Extract the [X, Y] coordinate from the center of the cell holding the provided text.  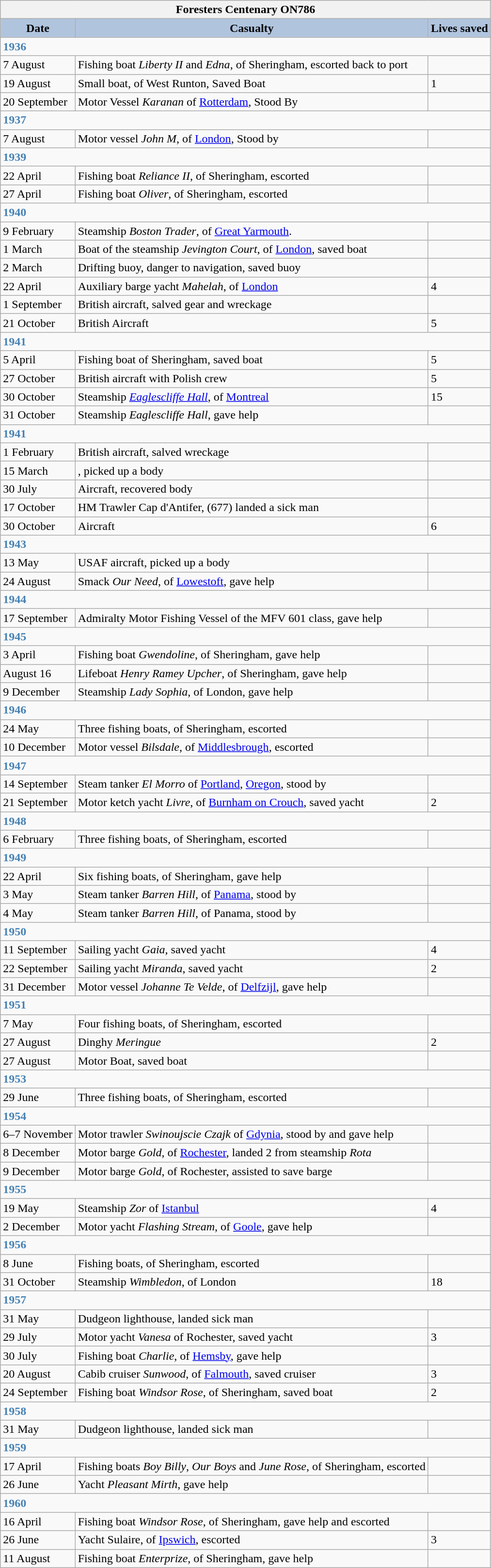
31 December [38, 987]
1943 [246, 544]
1955 [246, 1190]
Motor vessel Johanne Te Velde, of Delfzijl, gave help [252, 987]
8 December [38, 1153]
1945 [246, 637]
24 August [38, 581]
Fishing boat Gwendoline, of Sheringham, gave help [252, 655]
6 February [38, 839]
7 May [38, 1024]
1960 [246, 1503]
Aircraft, recovered body [252, 489]
14 September [38, 784]
20 September [38, 102]
1940 [246, 212]
10 December [38, 747]
6 [459, 526]
Motor yacht Vanesa of Rochester, saved yacht [252, 1337]
Fishing boat Charlie, of Hemsby, gave help [252, 1355]
Auxiliary barge yacht Mahelah, of London [252, 286]
Dinghy Meringue [252, 1042]
9 February [38, 231]
HM Trawler Cap d'Antifer, (677) landed a sick man [252, 507]
17 October [38, 507]
Fishing boat Reliance II, of Sheringham, escorted [252, 175]
British aircraft, salved wreckage [252, 452]
, picked up a body [252, 470]
1936 [246, 47]
Four fishing boats, of Sheringham, escorted [252, 1024]
British Aircraft [252, 323]
5 April [38, 360]
22 September [38, 968]
Boat of the steamship Jevington Court, of London, saved boat [252, 249]
1944 [246, 600]
1946 [246, 710]
Drifting buoy, danger to navigation, saved buoy [252, 268]
18 [459, 1282]
4 May [38, 913]
1 [459, 83]
Foresters Centenary ON786 [246, 10]
11 September [38, 950]
Admiralty Motor Fishing Vessel of the MFV 601 class, gave help [252, 618]
Fishing boat Liberty II and Edna, of Sheringham, escorted back to port [252, 65]
Aircraft [252, 526]
Motor trawler Swinoujscie Czajk of Gdynia, stood by and gave help [252, 1134]
1939 [246, 157]
Motor Vessel Karanan of Rotterdam, Stood By [252, 102]
17 April [38, 1466]
Fishing boat of Sheringham, saved boat [252, 360]
Motor barge Gold, of Rochester, landed 2 from steamship Rota [252, 1153]
USAF aircraft, picked up a body [252, 563]
Fishing boat Enterprize, of Sheringham, gave help [252, 1558]
13 May [38, 563]
1948 [246, 821]
1949 [246, 858]
1958 [246, 1411]
Fishing boat Oliver, of Sheringham, escorted [252, 194]
3 April [38, 655]
British aircraft, salved gear and wreckage [252, 305]
Steamship Eaglescliffe Hall, of Montreal [252, 397]
Yacht Pleasant Mirth, gave help [252, 1485]
15 March [38, 470]
Fishing boat Windsor Rose, of Sheringham, gave help and escorted [252, 1521]
Smack Our Need, of Lowestoft, gave help [252, 581]
8 June [38, 1263]
29 July [38, 1337]
Motor vessel Bilsdale, of Middlesbrough, escorted [252, 747]
11 August [38, 1558]
1954 [246, 1116]
1 September [38, 305]
1956 [246, 1245]
1 March [38, 249]
1950 [246, 931]
Motor barge Gold, of Rochester, assisted to save barge [252, 1171]
27 April [38, 194]
2 March [38, 268]
Date [38, 28]
19 May [38, 1208]
Steamship Zor of Istanbul [252, 1208]
Steam tanker El Morro of Portland, Oregon, stood by [252, 784]
Yacht Sulaire, of Ipswich, escorted [252, 1540]
Casualty [252, 28]
Steamship Eaglescliffe Hall, gave help [252, 415]
3 May [38, 895]
Fishing boat Windsor Rose, of Sheringham, saved boat [252, 1392]
Sailing yacht Miranda, saved yacht [252, 968]
1959 [246, 1448]
21 October [38, 323]
27 October [38, 378]
15 [459, 397]
British aircraft with Polish crew [252, 378]
Sailing yacht Gaia, saved yacht [252, 950]
Motor ketch yacht Livre, of Burnham on Crouch, saved yacht [252, 802]
1 February [38, 452]
Steamship Lady Sophia, of London, gave help [252, 692]
Fishing boats Boy Billy, Our Boys and June Rose, of Sheringham, escorted [252, 1466]
1951 [246, 1005]
Small boat, of West Runton, Saved Boat [252, 83]
16 April [38, 1521]
August 16 [38, 673]
Six fishing boats, of Sheringham, gave help [252, 876]
Motor vessel John M, of London, Stood by [252, 139]
24 September [38, 1392]
Lives saved [459, 28]
Fishing boats, of Sheringham, escorted [252, 1263]
1957 [246, 1300]
Lifeboat Henry Ramey Upcher, of Sheringham, gave help [252, 673]
1953 [246, 1079]
Motor yacht Flashing Stream, of Goole, gave help [252, 1226]
Steamship Boston Trader, of Great Yarmouth. [252, 231]
20 August [38, 1374]
29 June [38, 1097]
1937 [246, 120]
24 May [38, 729]
Steamship Wimbledon, of London [252, 1282]
1947 [246, 765]
21 September [38, 802]
17 September [38, 618]
6–7 November [38, 1134]
19 August [38, 83]
Cabib cruiser Sunwood, of Falmouth, saved cruiser [252, 1374]
Motor Boat, saved boat [252, 1060]
2 December [38, 1226]
